Identify which cell holds the provided text, then report its [X, Y] central coordinate. 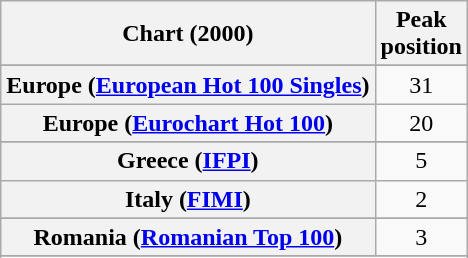
Romania (Romanian Top 100) [188, 237]
3 [421, 237]
Italy (FIMI) [188, 199]
Chart (2000) [188, 34]
20 [421, 123]
31 [421, 85]
Peakposition [421, 34]
5 [421, 161]
Greece (IFPI) [188, 161]
Europe (European Hot 100 Singles) [188, 85]
Europe (Eurochart Hot 100) [188, 123]
2 [421, 199]
